From the cell containing the given text, extract its center point as (x, y) coordinate. 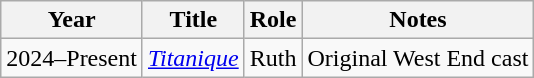
Ruth (273, 58)
Year (72, 20)
Title (193, 20)
Role (273, 20)
Original West End cast (418, 58)
Titanique (193, 58)
Notes (418, 20)
2024–Present (72, 58)
